Find where the given text appears and provide that cell's center as [X, Y] coordinate. 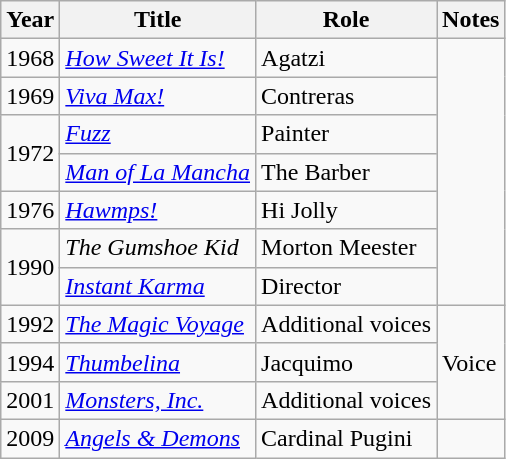
The Gumshoe Kid [158, 248]
1992 [30, 324]
Painter [346, 134]
1968 [30, 58]
Hi Jolly [346, 210]
Contreras [346, 96]
1994 [30, 362]
Angels & Demons [158, 438]
Monsters, Inc. [158, 400]
Viva Max! [158, 96]
Man of La Mancha [158, 172]
1969 [30, 96]
Role [346, 20]
Voice [471, 362]
Hawmps! [158, 210]
Jacquimo [346, 362]
Instant Karma [158, 286]
Title [158, 20]
1976 [30, 210]
The Magic Voyage [158, 324]
Thumbelina [158, 362]
Fuzz [158, 134]
Notes [471, 20]
1990 [30, 267]
The Barber [346, 172]
2009 [30, 438]
Cardinal Pugini [346, 438]
1972 [30, 153]
Morton Meester [346, 248]
Agatzi [346, 58]
How Sweet It Is! [158, 58]
2001 [30, 400]
Director [346, 286]
Year [30, 20]
